Return the (X, Y) coordinate for the center point of the cell that contains the specified text.  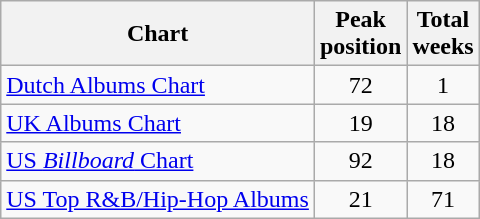
19 (360, 123)
US Billboard Chart (158, 161)
1 (443, 85)
92 (360, 161)
71 (443, 199)
72 (360, 85)
Totalweeks (443, 34)
Peakposition (360, 34)
21 (360, 199)
Chart (158, 34)
UK Albums Chart (158, 123)
Dutch Albums Chart (158, 85)
US Top R&B/Hip-Hop Albums (158, 199)
